Capture the cell that displays the provided text and extract its (x, y) central coordinate. 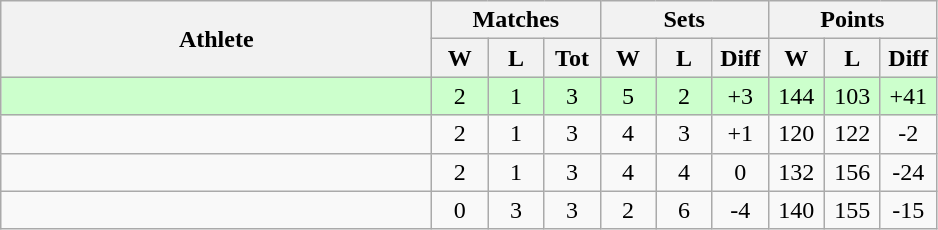
Matches (516, 20)
6 (684, 210)
Points (852, 20)
+1 (740, 134)
-15 (908, 210)
+41 (908, 96)
120 (796, 134)
Sets (684, 20)
103 (852, 96)
156 (852, 172)
144 (796, 96)
132 (796, 172)
-4 (740, 210)
155 (852, 210)
Tot (572, 58)
-24 (908, 172)
+3 (740, 96)
-2 (908, 134)
5 (628, 96)
140 (796, 210)
122 (852, 134)
Athlete (216, 39)
